From the cell containing the given text, extract its center point as (X, Y) coordinate. 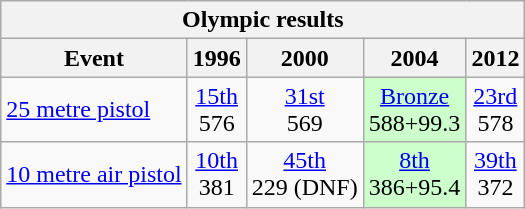
10 metre air pistol (94, 174)
1996 (216, 58)
2004 (414, 58)
31st569 (304, 110)
25 metre pistol (94, 110)
Event (94, 58)
23rd578 (496, 110)
8th386+95.4 (414, 174)
Bronze588+99.3 (414, 110)
15th576 (216, 110)
2000 (304, 58)
2012 (496, 58)
45th229 (DNF) (304, 174)
Olympic results (263, 20)
10th381 (216, 174)
39th372 (496, 174)
